Capture the cell that displays the provided text and extract its (x, y) central coordinate. 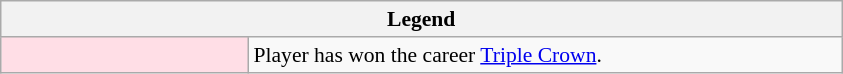
Player has won the career Triple Crown. (544, 55)
Legend (422, 19)
